From the cell containing the given text, extract its center point as (x, y) coordinate. 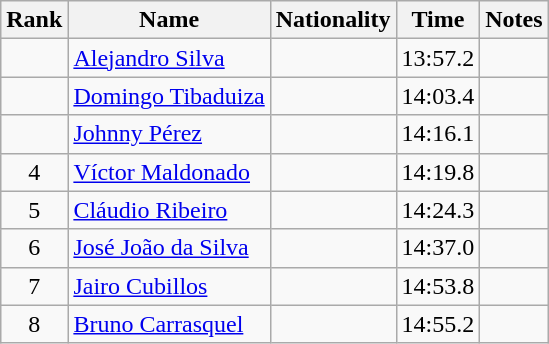
5 (34, 210)
Johnny Pérez (169, 134)
4 (34, 172)
7 (34, 286)
14:53.8 (438, 286)
Víctor Maldonado (169, 172)
14:24.3 (438, 210)
Bruno Carrasquel (169, 324)
Cláudio Ribeiro (169, 210)
Nationality (333, 20)
Jairo Cubillos (169, 286)
13:57.2 (438, 58)
6 (34, 248)
Rank (34, 20)
Alejandro Silva (169, 58)
José João da Silva (169, 248)
14:37.0 (438, 248)
Notes (514, 20)
Time (438, 20)
Name (169, 20)
14:19.8 (438, 172)
Domingo Tibaduiza (169, 96)
14:55.2 (438, 324)
14:03.4 (438, 96)
14:16.1 (438, 134)
8 (34, 324)
